Capture the cell that displays the provided text and extract its (X, Y) central coordinate. 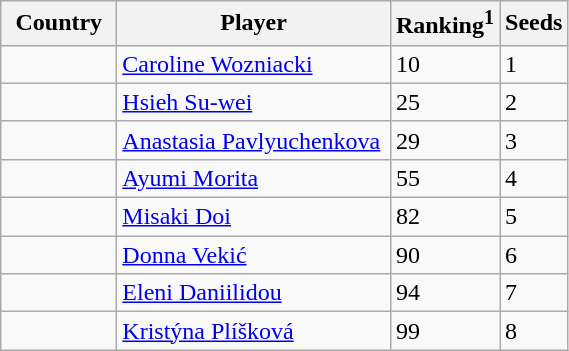
Eleni Daniilidou (254, 293)
1 (534, 64)
Misaki Doi (254, 217)
Caroline Wozniacki (254, 64)
8 (534, 331)
Ranking1 (444, 24)
55 (444, 178)
99 (444, 331)
Seeds (534, 24)
2 (534, 102)
Hsieh Su-wei (254, 102)
Anastasia Pavlyuchenkova (254, 140)
94 (444, 293)
5 (534, 217)
29 (444, 140)
4 (534, 178)
90 (444, 255)
10 (444, 64)
Country (59, 24)
7 (534, 293)
Player (254, 24)
3 (534, 140)
Kristýna Plíšková (254, 331)
Ayumi Morita (254, 178)
82 (444, 217)
Donna Vekić (254, 255)
25 (444, 102)
6 (534, 255)
